Extract the (x, y) coordinate from the center of the cell holding the provided text.  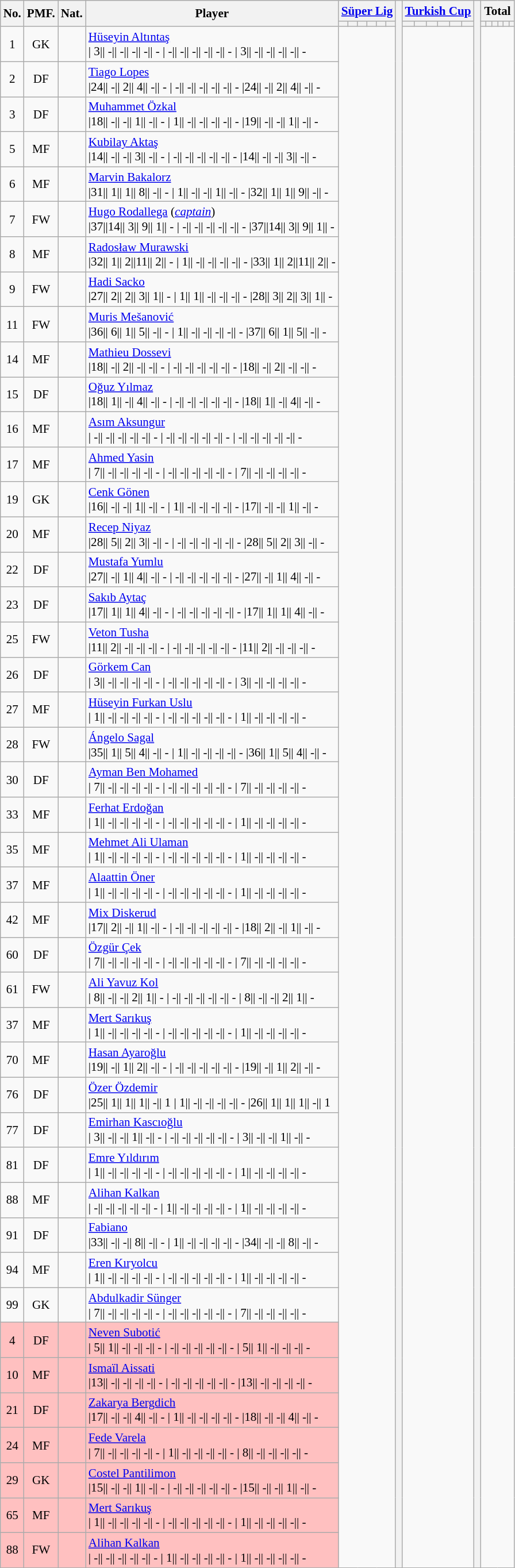
Veton Tusha |11|| 2|| -|| -|| -|| - | -|| -|| -|| -|| -|| - |11|| 2|| -|| -|| -|| - (212, 639)
17 (13, 464)
24 (13, 1445)
21 (13, 1411)
22 (13, 569)
Tiago Lopes |24|| -|| 2|| 4|| -|| - | -|| -|| -|| -|| -|| - |24|| -|| 2|| 4|| -|| - (212, 79)
10 (13, 1375)
60 (13, 955)
33 (13, 815)
8 (13, 254)
Cenk Gönen |16|| -|| -|| 1|| -|| - | 1|| -|| -|| -|| -|| - |17|| -|| -|| 1|| -|| - (212, 499)
Asım Aksungur | -|| -|| -|| -|| -|| - | -|| -|| -|| -|| -|| - | -|| -|| -|| -|| -|| - (212, 430)
30 (13, 779)
Fabiano |33|| -|| -|| 8|| -|| - | 1|| -|| -|| -|| -|| - |34|| -|| -|| 8|| -|| - (212, 1235)
Görkem Can | 3|| -|| -|| -|| -|| - | -|| -|| -|| -|| -|| - | 3|| -|| -|| -|| -|| - (212, 675)
Costel Pantilimon |15|| -|| -|| 1|| -|| - | -|| -|| -|| -|| -|| - |15|| -|| -|| 1|| -|| - (212, 1481)
19 (13, 499)
94 (13, 1270)
Sakıb Aytaç |17|| 1|| 1|| 4|| -|| - | -|| -|| -|| -|| -|| - |17|| 1|| 1|| 4|| -|| - (212, 605)
3 (13, 114)
Hüseyin Furkan Uslu | 1|| -|| -|| -|| -|| - | -|| -|| -|| -|| -|| - | 1|| -|| -|| -|| -|| - (212, 709)
Muhammet Özkal |18|| -|| -|| 1|| -|| - | 1|| -|| -|| -|| -|| - |19|| -|| -|| 1|| -|| - (212, 114)
2 (13, 79)
Hüseyin Altıntaş | 3|| -|| -|| -|| -|| - | -|| -|| -|| -|| -|| - | 3|| -|| -|| -|| -|| - (212, 44)
Hugo Rodallega (captain) |37||14|| 3|| 9|| 1|| - | -|| -|| -|| -|| -|| - |37||14|| 3|| 9|| 1|| - (212, 220)
Total (498, 10)
77 (13, 1130)
Emirhan Kascıoğlu | 3|| -|| -|| 1|| -|| - | -|| -|| -|| -|| -|| - | 3|| -|| -|| 1|| -|| - (212, 1130)
23 (13, 605)
Marvin Bakalorz |31|| 1|| 1|| 8|| -|| - | 1|| -|| -|| 1|| -|| - |32|| 1|| 1|| 9|| -|| - (212, 184)
11 (13, 324)
76 (13, 1094)
28 (13, 745)
6 (13, 184)
42 (13, 920)
15 (13, 394)
No. (13, 14)
70 (13, 1060)
Ferhat Erdoğan | 1|| -|| -|| -|| -|| - | -|| -|| -|| -|| -|| - | 1|| -|| -|| -|| -|| - (212, 815)
Mix Diskerud |17|| 2|| -|| 1|| -|| - | -|| -|| -|| -|| -|| - |18|| 2|| -|| 1|| -|| - (212, 920)
Turkish Cup (438, 10)
65 (13, 1515)
29 (13, 1481)
Ángelo Sagal |35|| 1|| 5|| 4|| -|| - | 1|| -|| -|| -|| -|| - |36|| 1|| 5|| 4|| -|| - (212, 745)
5 (13, 149)
35 (13, 850)
27 (13, 709)
Emre Yıldırım | 1|| -|| -|| -|| -|| - | -|| -|| -|| -|| -|| - | 1|| -|| -|| -|| -|| - (212, 1165)
Alaattin Öner | 1|| -|| -|| -|| -|| - | -|| -|| -|| -|| -|| - | 1|| -|| -|| -|| -|| - (212, 885)
Ahmed Yasin | 7|| -|| -|| -|| -|| - | -|| -|| -|| -|| -|| - | 7|| -|| -|| -|| -|| - (212, 464)
7 (13, 220)
Mehmet Ali Ulaman | 1|| -|| -|| -|| -|| - | -|| -|| -|| -|| -|| - | 1|| -|| -|| -|| -|| - (212, 850)
91 (13, 1235)
Eren Kıryolcu | 1|| -|| -|| -|| -|| - | -|| -|| -|| -|| -|| - | 1|| -|| -|| -|| -|| - (212, 1270)
99 (13, 1305)
20 (13, 535)
61 (13, 990)
Süper Lig (367, 10)
9 (13, 290)
Hasan Ayaroğlu |19|| -|| 1|| 2|| -|| - | -|| -|| -|| -|| -|| - |19|| -|| 1|| 2|| -|| - (212, 1060)
Zakarya Bergdich |17|| -|| -|| 4|| -|| - | 1|| -|| -|| -|| -|| - |18|| -|| -|| 4|| -|| - (212, 1411)
PMF. (41, 14)
Nat. (72, 14)
Mustafa Yumlu |27|| -|| 1|| 4|| -|| - | -|| -|| -|| -|| -|| - |27|| -|| 1|| 4|| -|| - (212, 569)
Radosław Murawski |32|| 1|| 2||11|| 2|| - | 1|| -|| -|| -|| -|| - |33|| 1|| 2||11|| 2|| - (212, 254)
Recep Niyaz |28|| 5|| 2|| 3|| -|| - | -|| -|| -|| -|| -|| - |28|| 5|| 2|| 3|| -|| - (212, 535)
Oğuz Yılmaz |18|| 1|| -|| 4|| -|| - | -|| -|| -|| -|| -|| - |18|| 1|| -|| 4|| -|| - (212, 394)
1 (13, 44)
14 (13, 360)
Kubilay Aktaş |14|| -|| -|| 3|| -|| - | -|| -|| -|| -|| -|| - |14|| -|| -|| 3|| -|| - (212, 149)
Ali Yavuz Kol | 8|| -|| -|| 2|| 1|| - | -|| -|| -|| -|| -|| - | 8|| -|| -|| 2|| 1|| - (212, 990)
26 (13, 675)
Fede Varela | 7|| -|| -|| -|| -|| - | 1|| -|| -|| -|| -|| - | 8|| -|| -|| -|| -|| - (212, 1445)
Ismaïl Aissati |13|| -|| -|| -|| -|| - | -|| -|| -|| -|| -|| - |13|| -|| -|| -|| -|| - (212, 1375)
16 (13, 430)
4 (13, 1340)
Abdulkadir Sünger | 7|| -|| -|| -|| -|| - | -|| -|| -|| -|| -|| - | 7|| -|| -|| -|| -|| - (212, 1305)
Özgür Çek | 7|| -|| -|| -|| -|| - | -|| -|| -|| -|| -|| - | 7|| -|| -|| -|| -|| - (212, 955)
Neven Subotić | 5|| 1|| -|| -|| -|| - | -|| -|| -|| -|| -|| - | 5|| 1|| -|| -|| -|| - (212, 1340)
81 (13, 1165)
Ayman Ben Mohamed | 7|| -|| -|| -|| -|| - | -|| -|| -|| -|| -|| - | 7|| -|| -|| -|| -|| - (212, 779)
Muris Mešanović |36|| 6|| 1|| 5|| -|| - | 1|| -|| -|| -|| -|| - |37|| 6|| 1|| 5|| -|| - (212, 324)
Hadi Sacko |27|| 2|| 2|| 3|| 1|| - | 1|| 1|| -|| -|| -|| - |28|| 3|| 2|| 3|| 1|| - (212, 290)
Player (212, 14)
25 (13, 639)
Özer Özdemir |25|| 1|| 1|| 1|| -|| 1 | 1|| -|| -|| -|| -|| - |26|| 1|| 1|| 1|| -|| 1 (212, 1094)
Mathieu Dossevi |18|| -|| 2|| -|| -|| - | -|| -|| -|| -|| -|| - |18|| -|| 2|| -|| -|| - (212, 360)
